Output the [x, y] coordinate of the center of the cell containing the given text.  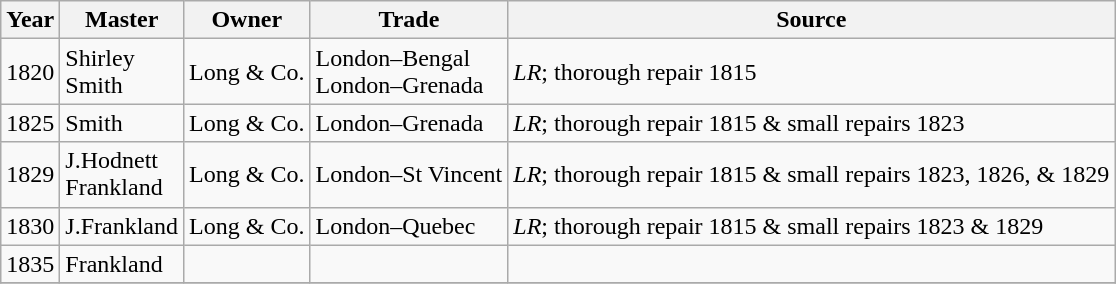
London–BengalLondon–Grenada [409, 72]
Trade [409, 20]
1830 [30, 226]
1820 [30, 72]
Frankland [122, 264]
1829 [30, 174]
LR; thorough repair 1815 & small repairs 1823 [812, 123]
Shirley Smith [122, 72]
LR; thorough repair 1815 & small repairs 1823, 1826, & 1829 [812, 174]
Source [812, 20]
London–St Vincent [409, 174]
Owner [247, 20]
Smith [122, 123]
London–Quebec [409, 226]
Master [122, 20]
J.HodnettFrankland [122, 174]
LR; thorough repair 1815 & small repairs 1823 & 1829 [812, 226]
London–Grenada [409, 123]
LR; thorough repair 1815 [812, 72]
1835 [30, 264]
J.Frankland [122, 226]
Year [30, 20]
1825 [30, 123]
